Extract the [x, y] coordinate from the center of the cell holding the provided text.  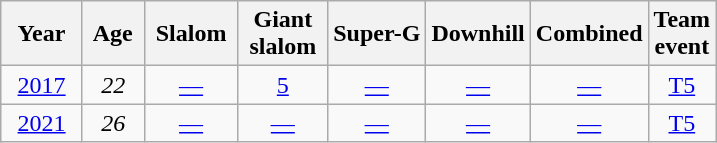
Combined [589, 34]
2017 [42, 85]
Downhill [478, 34]
Super-G [377, 34]
2021 [42, 123]
26 [113, 123]
Teamevent [682, 34]
Age [113, 34]
5 [283, 85]
Slalom [191, 34]
22 [113, 85]
Year [42, 34]
Giant slalom [283, 34]
